Output the (x, y) coordinate of the center of the cell containing the given text.  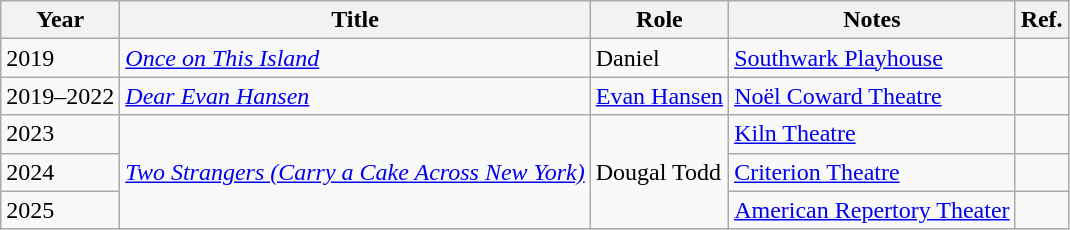
Criterion Theatre (872, 172)
2024 (60, 172)
American Repertory Theater (872, 210)
Noël Coward Theatre (872, 96)
Two Strangers (Carry a Cake Across New York) (355, 172)
Role (659, 20)
Year (60, 20)
Dougal Todd (659, 172)
Ref. (1042, 20)
2019–2022 (60, 96)
Notes (872, 20)
Kiln Theatre (872, 134)
2025 (60, 210)
Title (355, 20)
Once on This Island (355, 58)
Southwark Playhouse (872, 58)
2023 (60, 134)
Evan Hansen (659, 96)
Dear Evan Hansen (355, 96)
2019 (60, 58)
Daniel (659, 58)
